Scan for the cell matching the given text and deliver its [X, Y] coordinate at center. 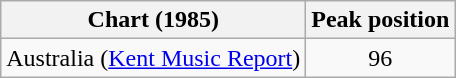
Chart (1985) [154, 20]
Australia (Kent Music Report) [154, 58]
Peak position [380, 20]
96 [380, 58]
